Identify which cell holds the provided text, then report its [X, Y] central coordinate. 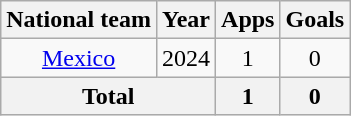
2024 [186, 58]
Year [186, 20]
Mexico [79, 58]
National team [79, 20]
Goals [315, 20]
Total [108, 96]
Apps [248, 20]
